Find where the given text appears and provide that cell's center as [X, Y] coordinate. 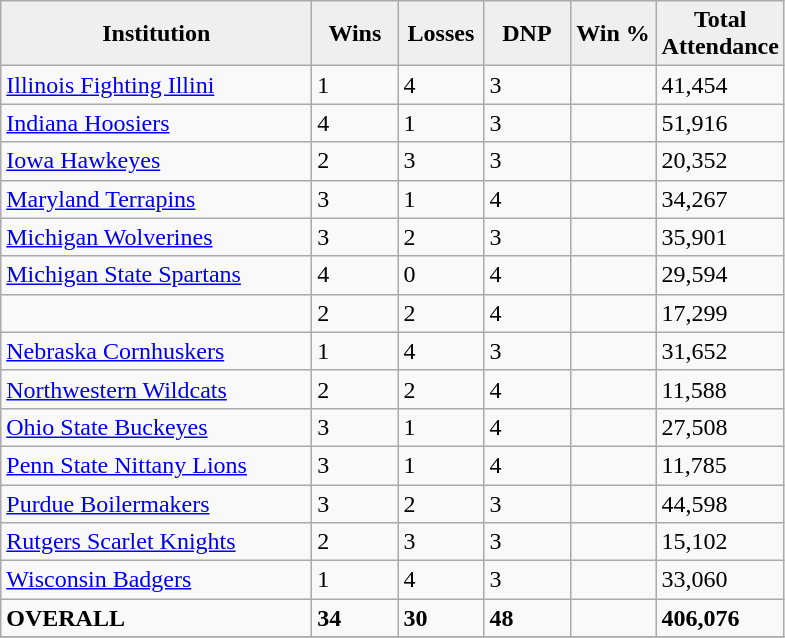
Nebraska Cornhuskers [156, 351]
11,588 [720, 389]
20,352 [720, 161]
51,916 [720, 123]
29,594 [720, 275]
30 [441, 618]
44,598 [720, 503]
Iowa Hawkeyes [156, 161]
Total Attendance [720, 34]
Wisconsin Badgers [156, 580]
DNP [527, 34]
Losses [441, 34]
27,508 [720, 427]
Wins [355, 34]
34 [355, 618]
41,454 [720, 85]
33,060 [720, 580]
Win % [613, 34]
406,076 [720, 618]
31,652 [720, 351]
Ohio State Buckeyes [156, 427]
34,267 [720, 199]
15,102 [720, 542]
17,299 [720, 313]
Illinois Fighting Illini [156, 85]
Michigan State Spartans [156, 275]
35,901 [720, 237]
Rutgers Scarlet Knights [156, 542]
Indiana Hoosiers [156, 123]
Northwestern Wildcats [156, 389]
Michigan Wolverines [156, 237]
Institution [156, 34]
48 [527, 618]
Purdue Boilermakers [156, 503]
OVERALL [156, 618]
Maryland Terrapins [156, 199]
Penn State Nittany Lions [156, 465]
11,785 [720, 465]
0 [441, 275]
